Find where the given text appears and provide that cell's center as [X, Y] coordinate. 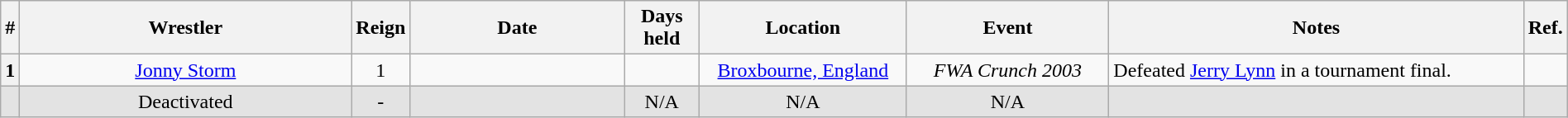
Jonny Storm [185, 70]
Ref. [1545, 28]
Days held [662, 28]
Date [518, 28]
Reign [380, 28]
Deactivated [185, 101]
FWA Crunch 2003 [1007, 70]
Broxbourne, England [803, 70]
Event [1007, 28]
- [380, 101]
# [10, 28]
Location [803, 28]
Defeated Jerry Lynn in a tournament final. [1317, 70]
Wrestler [185, 28]
Notes [1317, 28]
